Identify which cell holds the provided text, then report its (x, y) central coordinate. 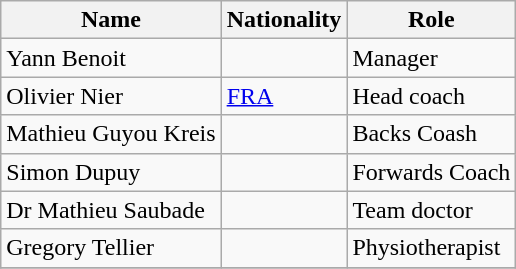
Head coach (432, 96)
Nationality (284, 20)
Yann Benoit (111, 58)
Gregory Tellier (111, 248)
Simon Dupuy (111, 172)
Physiotherapist (432, 248)
Forwards Coach (432, 172)
Manager (432, 58)
Team doctor (432, 210)
Role (432, 20)
Mathieu Guyou Kreis (111, 134)
Olivier Nier (111, 96)
Dr Mathieu Saubade (111, 210)
Name (111, 20)
Backs Coash (432, 134)
FRA (284, 96)
